Find where the given text appears and provide that cell's center as [x, y] coordinate. 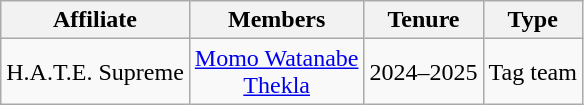
Members [276, 20]
2024–2025 [424, 72]
Affiliate [96, 20]
Tenure [424, 20]
Momo WatanabeThekla [276, 72]
Tag team [532, 72]
Type [532, 20]
H.A.T.E. Supreme [96, 72]
